Detect which cell encompasses the target text, then output its [X, Y] center coordinate. 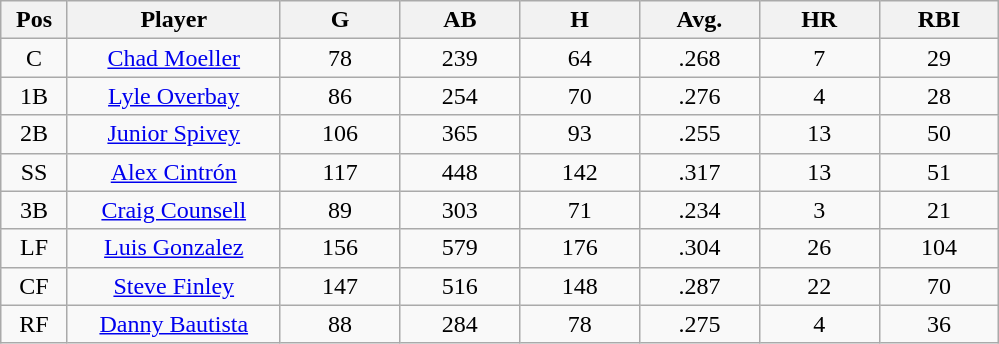
148 [580, 286]
86 [340, 96]
28 [939, 96]
LF [34, 248]
51 [939, 172]
H [580, 20]
.287 [700, 286]
Steve Finley [174, 286]
147 [340, 286]
.268 [700, 58]
G [340, 20]
26 [819, 248]
89 [340, 210]
579 [460, 248]
104 [939, 248]
3B [34, 210]
Avg. [700, 20]
Alex Cintrón [174, 172]
.276 [700, 96]
239 [460, 58]
Player [174, 20]
AB [460, 20]
Pos [34, 20]
142 [580, 172]
.255 [700, 134]
CF [34, 286]
Luis Gonzalez [174, 248]
93 [580, 134]
36 [939, 324]
RF [34, 324]
1B [34, 96]
117 [340, 172]
.234 [700, 210]
365 [460, 134]
2B [34, 134]
106 [340, 134]
21 [939, 210]
88 [340, 324]
71 [580, 210]
156 [340, 248]
Junior Spivey [174, 134]
516 [460, 286]
Craig Counsell [174, 210]
176 [580, 248]
SS [34, 172]
50 [939, 134]
284 [460, 324]
64 [580, 58]
303 [460, 210]
.317 [700, 172]
.304 [700, 248]
HR [819, 20]
RBI [939, 20]
Danny Bautista [174, 324]
22 [819, 286]
Lyle Overbay [174, 96]
29 [939, 58]
254 [460, 96]
3 [819, 210]
7 [819, 58]
.275 [700, 324]
C [34, 58]
448 [460, 172]
Chad Moeller [174, 58]
